Identify which cell holds the provided text, then report its [X, Y] central coordinate. 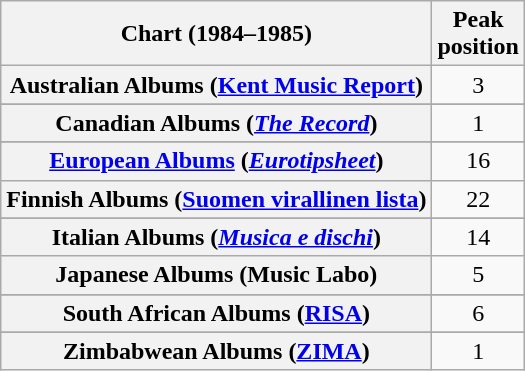
16 [478, 161]
Italian Albums (Musica e dischi) [216, 237]
Chart (1984–1985) [216, 34]
Peakposition [478, 34]
Japanese Albums (Music Labo) [216, 275]
5 [478, 275]
3 [478, 85]
22 [478, 199]
14 [478, 237]
South African Albums (RISA) [216, 313]
Australian Albums (Kent Music Report) [216, 85]
Canadian Albums (The Record) [216, 123]
Finnish Albums (Suomen virallinen lista) [216, 199]
European Albums (Eurotipsheet) [216, 161]
6 [478, 313]
Zimbabwean Albums (ZIMA) [216, 351]
